Provide the [X, Y] coordinate of the cell's center where the given text is located.  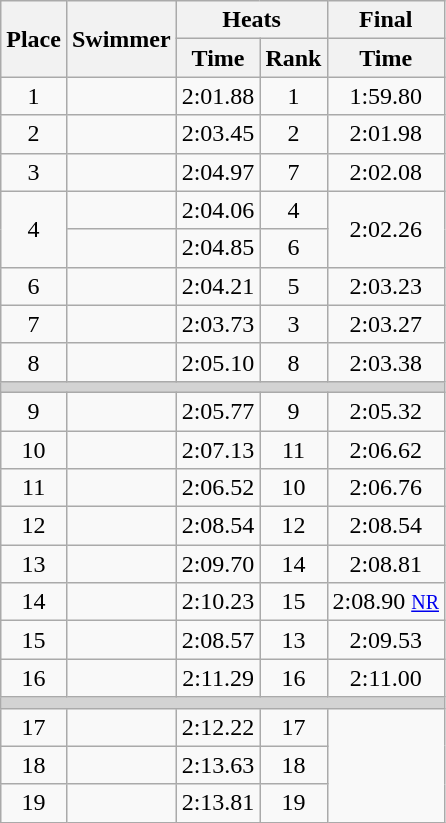
Final [386, 20]
2:06.52 [218, 488]
2:09.53 [386, 640]
2:04.85 [218, 248]
Heats [252, 20]
2:06.62 [386, 449]
2:07.13 [218, 449]
2:01.98 [386, 134]
2:06.76 [386, 488]
2:08.57 [218, 640]
2:11.29 [218, 678]
2:10.23 [218, 602]
2:03.73 [218, 324]
2:03.23 [386, 286]
2:04.97 [218, 172]
2:04.06 [218, 210]
2:05.32 [386, 411]
2:05.77 [218, 411]
2:01.88 [218, 96]
2:03.38 [386, 362]
2:08.81 [386, 564]
2:13.81 [218, 803]
2:02.26 [386, 229]
2:02.08 [386, 172]
2:12.22 [218, 727]
2:05.10 [218, 362]
2:13.63 [218, 765]
2:08.90 NR [386, 602]
2:03.27 [386, 324]
5 [294, 286]
2:09.70 [218, 564]
Place [34, 39]
2:11.00 [386, 678]
Swimmer [121, 39]
Rank [294, 58]
2:04.21 [218, 286]
2:03.45 [218, 134]
1:59.80 [386, 96]
